Identify which cell holds the provided text, then report its (X, Y) central coordinate. 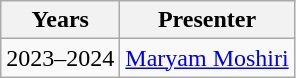
Presenter (207, 20)
2023–2024 (60, 58)
Maryam Moshiri (207, 58)
Years (60, 20)
